Find where the given text appears and provide that cell's center as (X, Y) coordinate. 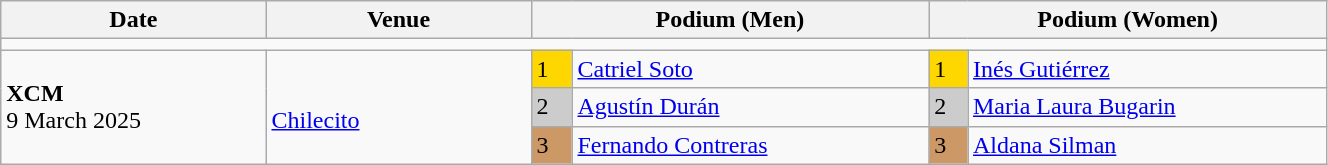
Maria Laura Bugarin (1148, 107)
Date (134, 20)
Venue (398, 20)
Podium (Men) (730, 20)
Agustín Durán (750, 107)
XCM 9 March 2025 (134, 107)
Aldana Silman (1148, 145)
Catriel Soto (750, 69)
Chilecito (398, 107)
Fernando Contreras (750, 145)
Inés Gutiérrez (1148, 69)
Podium (Women) (1128, 20)
